Identify which cell holds the provided text, then report its [x, y] central coordinate. 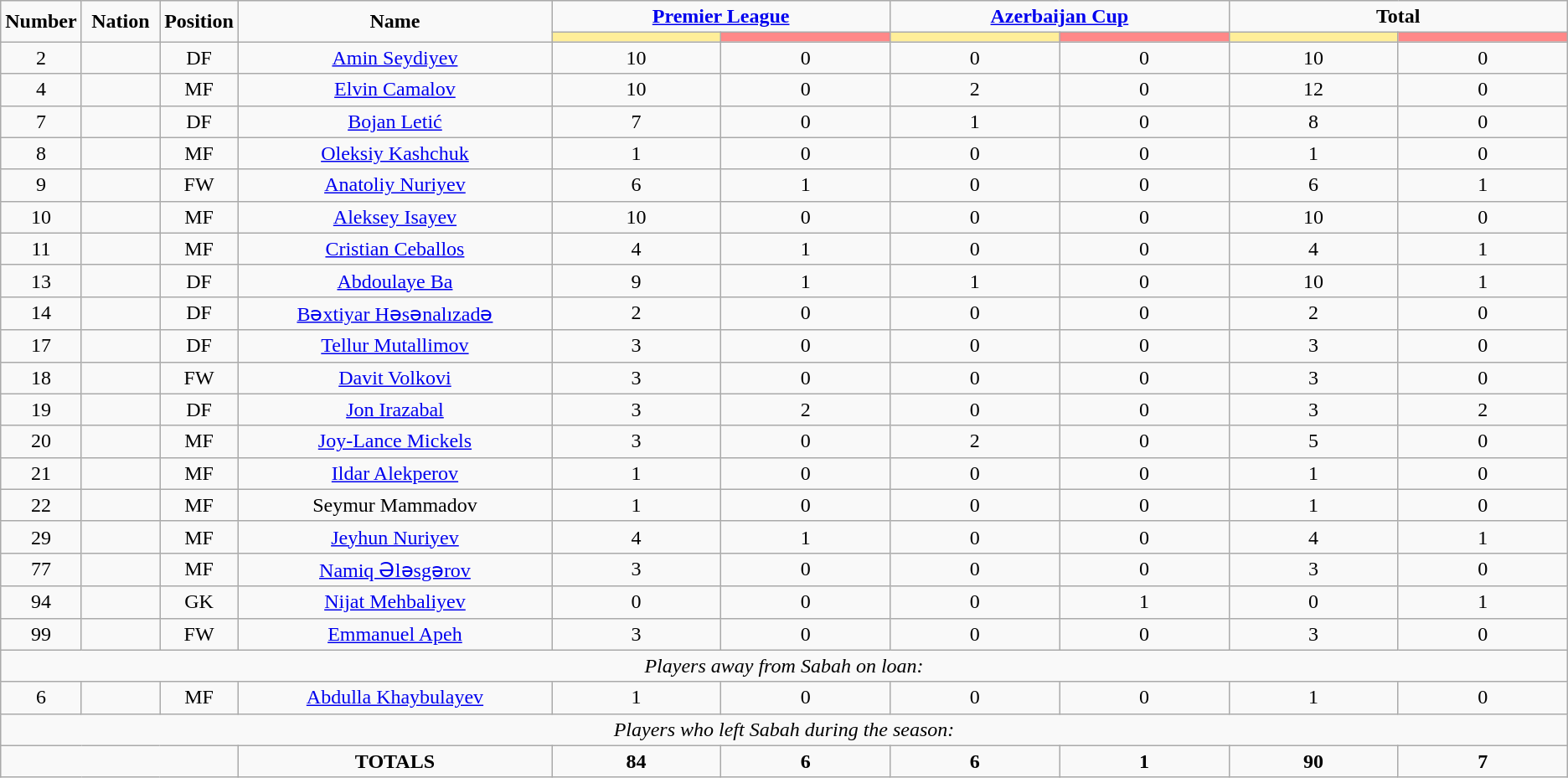
99 [41, 634]
Elvin Camalov [395, 90]
Oleksiy Kashchuk [395, 153]
18 [41, 378]
Davit Volkovi [395, 378]
GK [199, 602]
13 [41, 281]
Abdulla Khaybulayev [395, 698]
Nation [121, 22]
Name [395, 22]
19 [41, 410]
Players away from Sabah on loan: [784, 666]
Nijat Mehbaliyev [395, 602]
Number [41, 22]
Joy-Lance Mickels [395, 441]
Position [199, 22]
17 [41, 346]
94 [41, 602]
12 [1313, 90]
77 [41, 569]
Jeyhun Nuriyev [395, 537]
Azerbaijan Cup [1060, 17]
Cristian Ceballos [395, 249]
Jon Irazabal [395, 410]
Emmanuel Apeh [395, 634]
11 [41, 249]
5 [1313, 441]
TOTALS [395, 761]
21 [41, 473]
20 [41, 441]
Seymur Mammadov [395, 505]
Players who left Sabah during the season: [784, 729]
29 [41, 537]
Bojan Letić [395, 121]
Bəxtiyar Həsənalızadə [395, 313]
22 [41, 505]
Total [1398, 17]
Amin Seydiyev [395, 58]
84 [636, 761]
Aleksey Isayev [395, 217]
90 [1313, 761]
14 [41, 313]
Ildar Alekperov [395, 473]
Abdoulaye Ba [395, 281]
Anatoliy Nuriyev [395, 185]
Tellur Mutallimov [395, 346]
Namiq Ələsgərov [395, 569]
Premier League [720, 17]
